Output the (X, Y) coordinate of the center of the cell containing the given text.  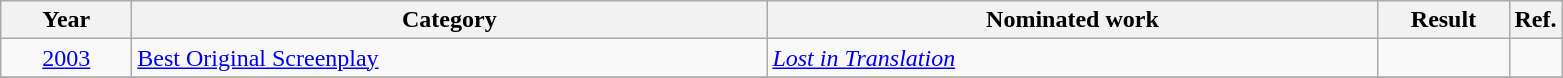
2003 (66, 58)
Lost in Translation (1072, 58)
Category (450, 20)
Nominated work (1072, 20)
Ref. (1536, 20)
Best Original Screenplay (450, 58)
Result (1444, 20)
Year (66, 20)
